Detect which cell encompasses the target text, then output its [X, Y] center coordinate. 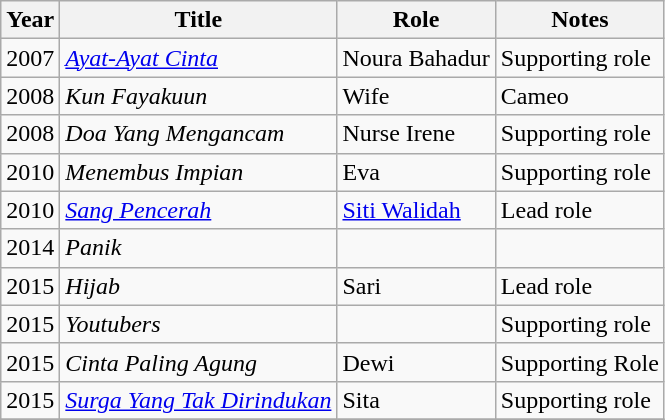
Notes [580, 20]
Sari [416, 286]
Surga Yang Tak Dirindukan [198, 400]
Cameo [580, 96]
Menembus Impian [198, 172]
Sang Pencerah [198, 210]
Ayat-Ayat Cinta [198, 58]
Year [30, 20]
Hijab [198, 286]
Dewi [416, 362]
Title [198, 20]
Youtubers [198, 324]
Kun Fayakuun [198, 96]
Role [416, 20]
2014 [30, 248]
Cinta Paling Agung [198, 362]
Wife [416, 96]
Panik [198, 248]
Sita [416, 400]
2007 [30, 58]
Doa Yang Mengancam [198, 134]
Siti Walidah [416, 210]
Noura Bahadur [416, 58]
Nurse Irene [416, 134]
Supporting Role [580, 362]
Eva [416, 172]
